Pinpoint the cell where the given text exists, returning its (X, Y) midpoint coordinate. 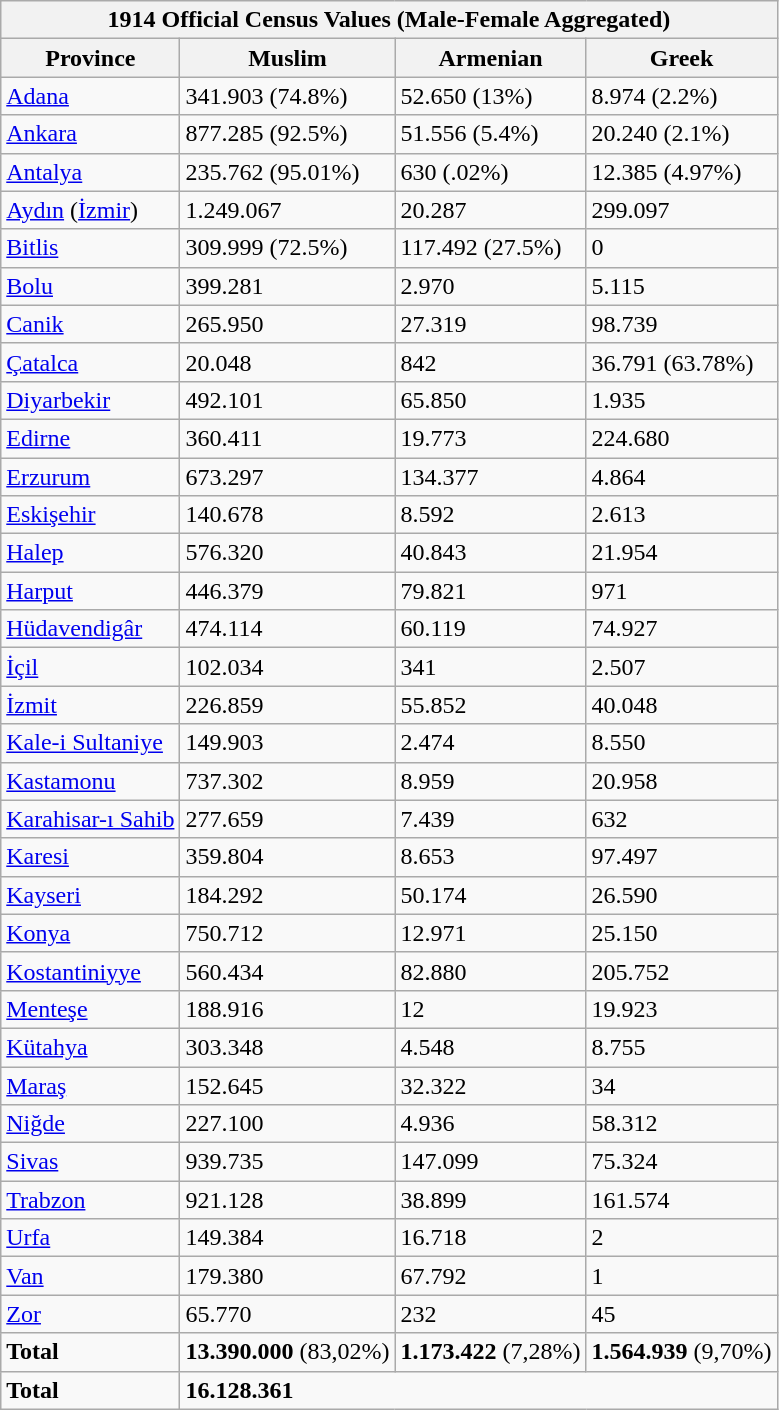
842 (490, 362)
Sivas (90, 1162)
82.880 (490, 971)
265.950 (288, 324)
97.497 (682, 857)
877.285 (92.5%) (288, 134)
Eskişehir (90, 515)
134.377 (490, 477)
65.850 (490, 400)
673.297 (288, 477)
117.492 (27.5%) (490, 248)
Bolu (90, 286)
45 (682, 1314)
1.173.422 (7,28%) (490, 1352)
98.739 (682, 324)
235.762 (95.01%) (288, 172)
Canik (90, 324)
12.385 (4.97%) (682, 172)
632 (682, 819)
341 (490, 667)
52.650 (13%) (490, 96)
1.249.067 (288, 210)
Diyarbekir (90, 400)
19.773 (490, 438)
0 (682, 248)
2 (682, 1238)
Erzurum (90, 477)
16.718 (490, 1238)
58.312 (682, 1124)
360.411 (288, 438)
Kütahya (90, 1047)
Antalya (90, 172)
102.034 (288, 667)
38.899 (490, 1200)
12 (490, 1009)
921.128 (288, 1200)
147.099 (490, 1162)
560.434 (288, 971)
8.592 (490, 515)
303.348 (288, 1047)
79.821 (490, 591)
50.174 (490, 895)
227.100 (288, 1124)
Kostantiniyye (90, 971)
51.556 (5.4%) (490, 134)
Çatalca (90, 362)
Karesi (90, 857)
40.843 (490, 553)
İçil (90, 667)
Ankara (90, 134)
8.959 (490, 781)
205.752 (682, 971)
Niğde (90, 1124)
Muslim (288, 58)
179.380 (288, 1276)
21.954 (682, 553)
60.119 (490, 629)
Aydın (İzmir) (90, 210)
Konya (90, 933)
939.735 (288, 1162)
1.564.939 (9,70%) (682, 1352)
8.550 (682, 743)
2.474 (490, 743)
Van (90, 1276)
20.048 (288, 362)
Armenian (490, 58)
Trabzon (90, 1200)
1.935 (682, 400)
19.923 (682, 1009)
Kayseri (90, 895)
25.150 (682, 933)
152.645 (288, 1085)
2.970 (490, 286)
1 (682, 1276)
75.324 (682, 1162)
27.319 (490, 324)
630 (.02%) (490, 172)
7.439 (490, 819)
20.958 (682, 781)
188.916 (288, 1009)
Halep (90, 553)
5.115 (682, 286)
40.048 (682, 705)
8.653 (490, 857)
149.903 (288, 743)
492.101 (288, 400)
399.281 (288, 286)
20.287 (490, 210)
2.613 (682, 515)
67.792 (490, 1276)
8.974 (2.2%) (682, 96)
184.292 (288, 895)
İzmit (90, 705)
140.678 (288, 515)
4.936 (490, 1124)
Province (90, 58)
971 (682, 591)
226.859 (288, 705)
446.379 (288, 591)
Maraş (90, 1085)
359.804 (288, 857)
4.864 (682, 477)
Adana (90, 96)
12.971 (490, 933)
Urfa (90, 1238)
309.999 (72.5%) (288, 248)
750.712 (288, 933)
299.097 (682, 210)
55.852 (490, 705)
474.114 (288, 629)
36.791 (63.78%) (682, 362)
2.507 (682, 667)
4.548 (490, 1047)
Greek (682, 58)
1914 Official Census Values (Male-Female Aggregated) (389, 20)
Kale-i Sultaniye (90, 743)
277.659 (288, 819)
20.240 (2.1%) (682, 134)
737.302 (288, 781)
Menteşe (90, 1009)
16.128.361 (478, 1390)
576.320 (288, 553)
Bitlis (90, 248)
232 (490, 1314)
149.384 (288, 1238)
Karahisar-ı Sahib (90, 819)
Kastamonu (90, 781)
65.770 (288, 1314)
32.322 (490, 1085)
13.390.000 (83,02%) (288, 1352)
26.590 (682, 895)
74.927 (682, 629)
Zor (90, 1314)
224.680 (682, 438)
34 (682, 1085)
8.755 (682, 1047)
161.574 (682, 1200)
341.903 (74.8%) (288, 96)
Hüdavendigâr (90, 629)
Harput (90, 591)
Edirne (90, 438)
